For the text-containing cell, return its midpoint in (X, Y) coordinate format. 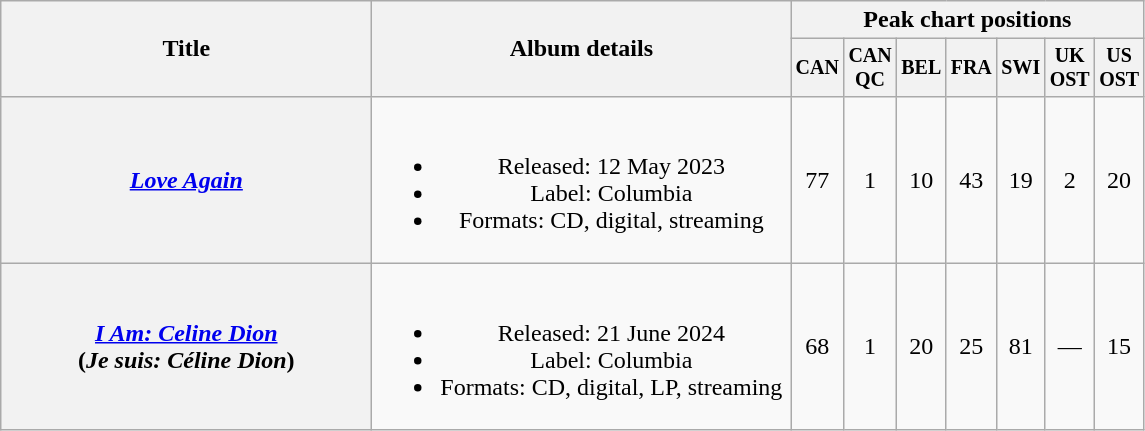
Love Again (186, 180)
CAN (818, 68)
— (1070, 346)
2 (1070, 180)
I Am: Celine Dion(Je suis: Céline Dion) (186, 346)
68 (818, 346)
Released: 12 May 2023Label: ColumbiaFormats: CD, digital, streaming (582, 180)
Peak chart positions (968, 20)
FRA (972, 68)
19 (1021, 180)
BEL (920, 68)
SWI (1021, 68)
10 (920, 180)
USOST (1118, 68)
CANQC (870, 68)
Album details (582, 49)
Released: 21 June 2024Label: ColumbiaFormats: CD, digital, LP, streaming (582, 346)
81 (1021, 346)
25 (972, 346)
43 (972, 180)
Title (186, 49)
15 (1118, 346)
77 (818, 180)
UKOST (1070, 68)
